Scan for the cell matching the given text and deliver its [x, y] coordinate at center. 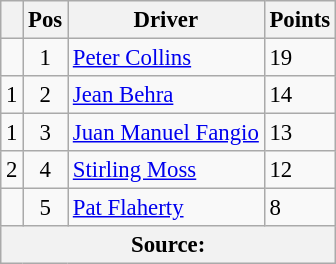
Pat Flaherty [166, 208]
Driver [166, 20]
5 [46, 208]
Points [300, 20]
Peter Collins [166, 58]
Jean Behra [166, 95]
3 [46, 133]
19 [300, 58]
12 [300, 170]
Stirling Moss [166, 170]
13 [300, 133]
8 [300, 208]
Source: [168, 245]
14 [300, 95]
Juan Manuel Fangio [166, 133]
Pos [46, 20]
4 [46, 170]
